Determine the [X, Y] coordinate at the center of the cell enclosing the given text.  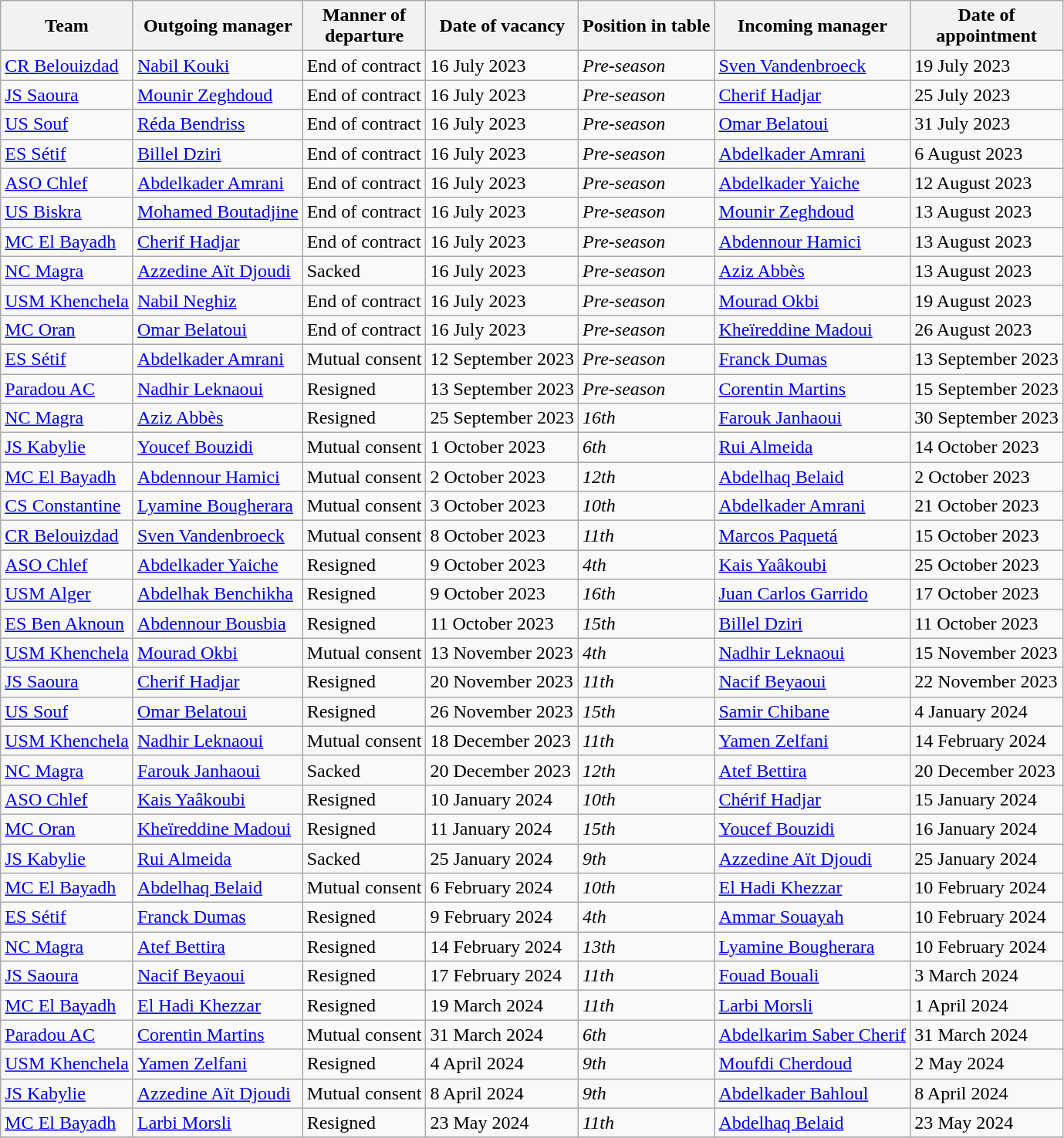
9 February 2024 [502, 917]
30 September 2023 [987, 418]
Mohamed Boutadjine [218, 212]
3 March 2024 [987, 976]
Abdennour Bousbia [218, 623]
USM Alger [67, 594]
17 February 2024 [502, 976]
19 August 2023 [987, 300]
1 October 2023 [502, 447]
Chérif Hadjar [812, 799]
CS Constantine [67, 506]
Fouad Bouali [812, 976]
Abdelkader Bahloul [812, 1093]
Manner ofdeparture [364, 26]
Réda Bendriss [218, 124]
12 September 2023 [502, 359]
Abdelhak Benchikha [218, 594]
Incoming manager [812, 26]
4 January 2024 [987, 711]
ES Ben Aknoun [67, 623]
Nabil Neghiz [218, 300]
Abdelkarim Saber Cherif [812, 1035]
25 September 2023 [502, 418]
12 August 2023 [987, 183]
13th [647, 947]
Date of vacancy [502, 26]
18 December 2023 [502, 741]
14 October 2023 [987, 447]
Juan Carlos Garrido [812, 594]
20 November 2023 [502, 682]
Team [67, 26]
8 October 2023 [502, 535]
Date ofappointment [987, 26]
15 November 2023 [987, 653]
Ammar Souayah [812, 917]
26 November 2023 [502, 711]
26 August 2023 [987, 329]
22 November 2023 [987, 682]
Outgoing manager [218, 26]
Samir Chibane [812, 711]
US Biskra [67, 212]
Moufdi Cherdoud [812, 1064]
21 October 2023 [987, 506]
11 January 2024 [502, 829]
10 January 2024 [502, 799]
1 April 2024 [987, 1005]
19 July 2023 [987, 66]
17 October 2023 [987, 594]
31 July 2023 [987, 124]
Nabil Kouki [218, 66]
25 July 2023 [987, 95]
15 October 2023 [987, 535]
3 October 2023 [502, 506]
2 May 2024 [987, 1064]
Marcos Paquetá [812, 535]
6 February 2024 [502, 888]
15 September 2023 [987, 388]
16 January 2024 [987, 829]
13 November 2023 [502, 653]
Position in table [647, 26]
19 March 2024 [502, 1005]
15 January 2024 [987, 799]
6 August 2023 [987, 154]
4 April 2024 [502, 1064]
25 October 2023 [987, 565]
